Provide the [x, y] coordinate of the cell's center where the given text is located.  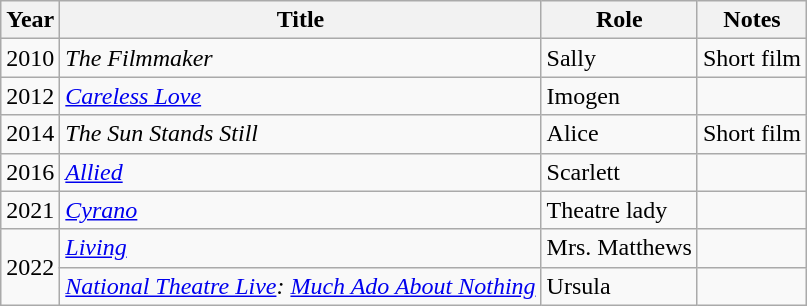
Scarlett [619, 172]
Careless Love [300, 96]
Mrs. Matthews [619, 248]
The Sun Stands Still [300, 134]
2010 [30, 58]
2022 [30, 267]
2014 [30, 134]
Alice [619, 134]
Notes [752, 20]
Living [300, 248]
Ursula [619, 286]
Role [619, 20]
Year [30, 20]
Sally [619, 58]
National Theatre Live: Much Ado About Nothing [300, 286]
Theatre lady [619, 210]
The Filmmaker [300, 58]
Imogen [619, 96]
Allied [300, 172]
Title [300, 20]
2021 [30, 210]
Cyrano [300, 210]
2012 [30, 96]
2016 [30, 172]
